Pinpoint the cell where the given text exists, returning its (X, Y) midpoint coordinate. 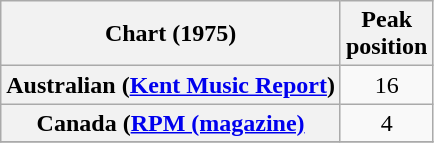
Australian (Kent Music Report) (171, 85)
4 (386, 123)
16 (386, 85)
Canada (RPM (magazine) (171, 123)
Chart (1975) (171, 34)
Peakposition (386, 34)
